For the text-containing cell, return its midpoint in (x, y) coordinate format. 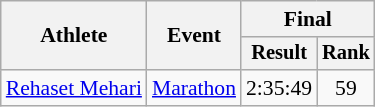
Result (279, 54)
Athlete (74, 36)
Event (194, 36)
Marathon (194, 88)
59 (346, 88)
Final (308, 19)
Rank (346, 54)
Rehaset Mehari (74, 88)
2:35:49 (279, 88)
